For the text-containing cell, return its midpoint in (X, Y) coordinate format. 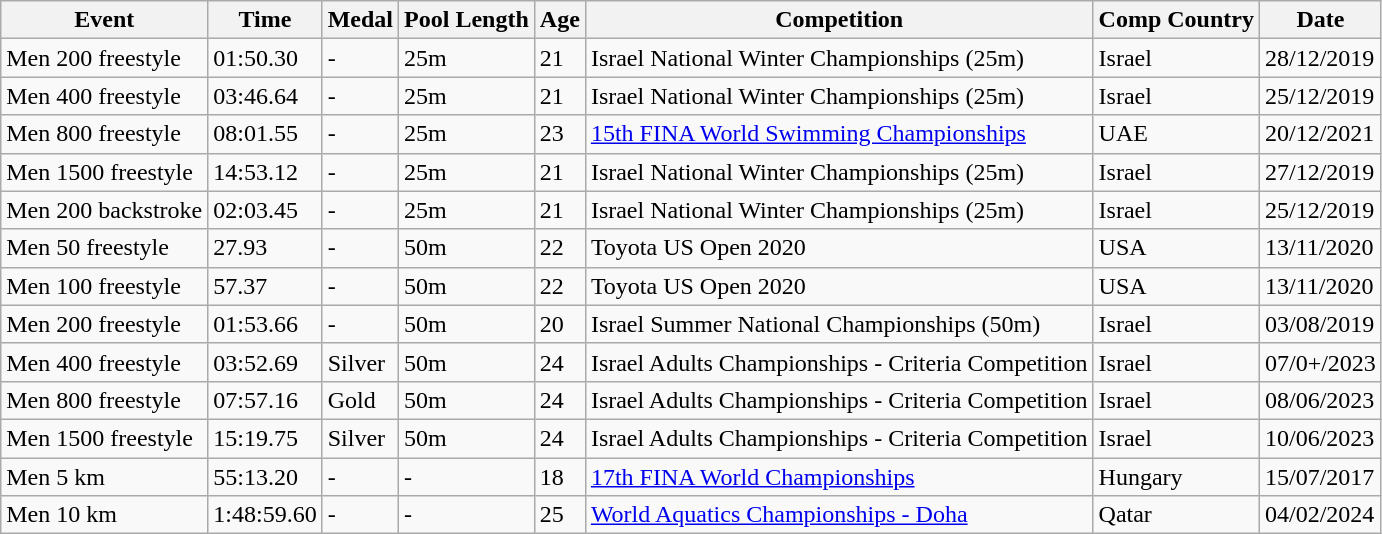
Date (1320, 20)
Israel Summer National Championships (50m) (839, 324)
02:03.45 (265, 210)
14:53.12 (265, 172)
Men 50 freestyle (104, 248)
17th FINA World Championships (839, 477)
55:13.20 (265, 477)
15th FINA World Swimming Championships (839, 134)
27.93 (265, 248)
Medal (360, 20)
15/07/2017 (1320, 477)
Time (265, 20)
04/02/2024 (1320, 515)
23 (560, 134)
20/12/2021 (1320, 134)
Men 5 km (104, 477)
07:57.16 (265, 400)
15:19.75 (265, 438)
Men 10 km (104, 515)
27/12/2019 (1320, 172)
57.37 (265, 286)
Competition (839, 20)
08:01.55 (265, 134)
07/0+/2023 (1320, 362)
01:53.66 (265, 324)
01:50.30 (265, 58)
1:48:59.60 (265, 515)
20 (560, 324)
Men 100 freestyle (104, 286)
25 (560, 515)
Age (560, 20)
Hungary (1176, 477)
18 (560, 477)
Gold (360, 400)
03:46.64 (265, 96)
Comp Country (1176, 20)
03/08/2019 (1320, 324)
Event (104, 20)
Qatar (1176, 515)
World Aquatics Championships - Doha (839, 515)
Pool Length (467, 20)
28/12/2019 (1320, 58)
03:52.69 (265, 362)
Men 200 backstroke (104, 210)
10/06/2023 (1320, 438)
UAE (1176, 134)
08/06/2023 (1320, 400)
